Pinpoint the cell where the given text exists, returning its (x, y) midpoint coordinate. 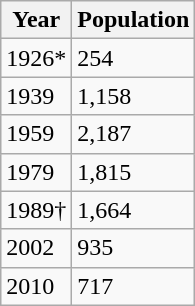
1,815 (134, 172)
Year (36, 20)
1979 (36, 172)
717 (134, 286)
1926* (36, 58)
935 (134, 248)
2010 (36, 286)
2,187 (134, 134)
1989† (36, 210)
Population (134, 20)
1,664 (134, 210)
254 (134, 58)
2002 (36, 248)
1959 (36, 134)
1939 (36, 96)
1,158 (134, 96)
